Return (x, y) of the center of cell containing provided text 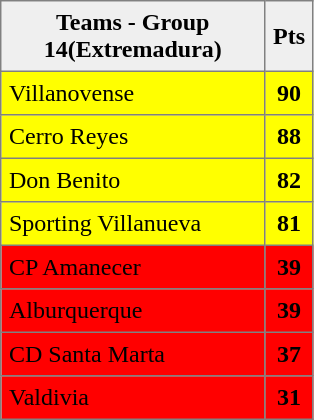
88 (289, 137)
37 (289, 354)
CD Santa Marta (133, 354)
Don Benito (133, 180)
31 (289, 398)
Valdivia (133, 398)
90 (289, 93)
Cerro Reyes (133, 137)
Sporting Villanueva (133, 224)
Alburquerque (133, 311)
82 (289, 180)
CP Amanecer (133, 267)
81 (289, 224)
Teams - Group 14(Extremadura) (133, 36)
Villanovense (133, 93)
Pts (289, 36)
